Provide the (X, Y) coordinate of the cell's center where the given text is located.  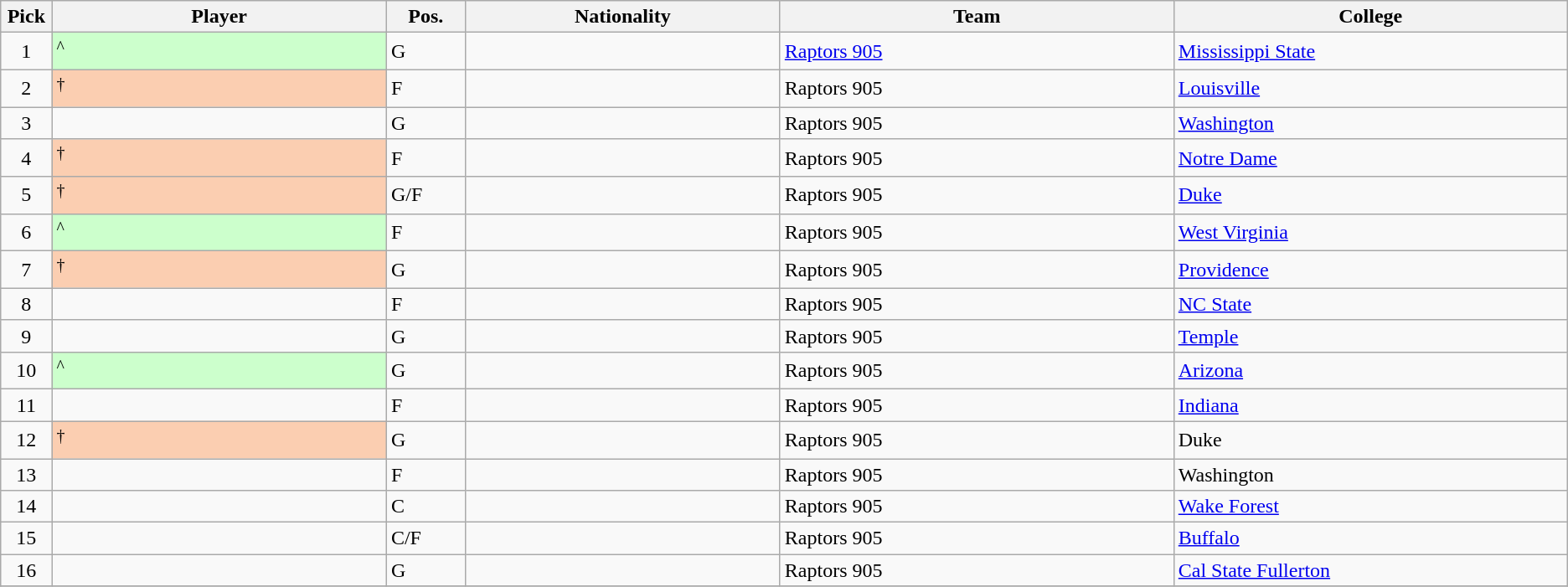
11 (27, 405)
7 (27, 270)
9 (27, 336)
C (426, 507)
West Virginia (1370, 233)
Providence (1370, 270)
6 (27, 233)
2 (27, 89)
Cal State Fullerton (1370, 570)
8 (27, 304)
Team (977, 17)
G/F (426, 196)
Wake Forest (1370, 507)
Buffalo (1370, 538)
14 (27, 507)
Arizona (1370, 370)
Temple (1370, 336)
Notre Dame (1370, 157)
1 (27, 52)
College (1370, 17)
Nationality (622, 17)
3 (27, 123)
Pick (27, 17)
Mississippi State (1370, 52)
4 (27, 157)
15 (27, 538)
NC State (1370, 304)
Pos. (426, 17)
Louisville (1370, 89)
10 (27, 370)
Indiana (1370, 405)
13 (27, 475)
12 (27, 440)
Player (219, 17)
16 (27, 570)
C/F (426, 538)
5 (27, 196)
